Search for the cell housing the specified text and yield its [X, Y] center coordinate. 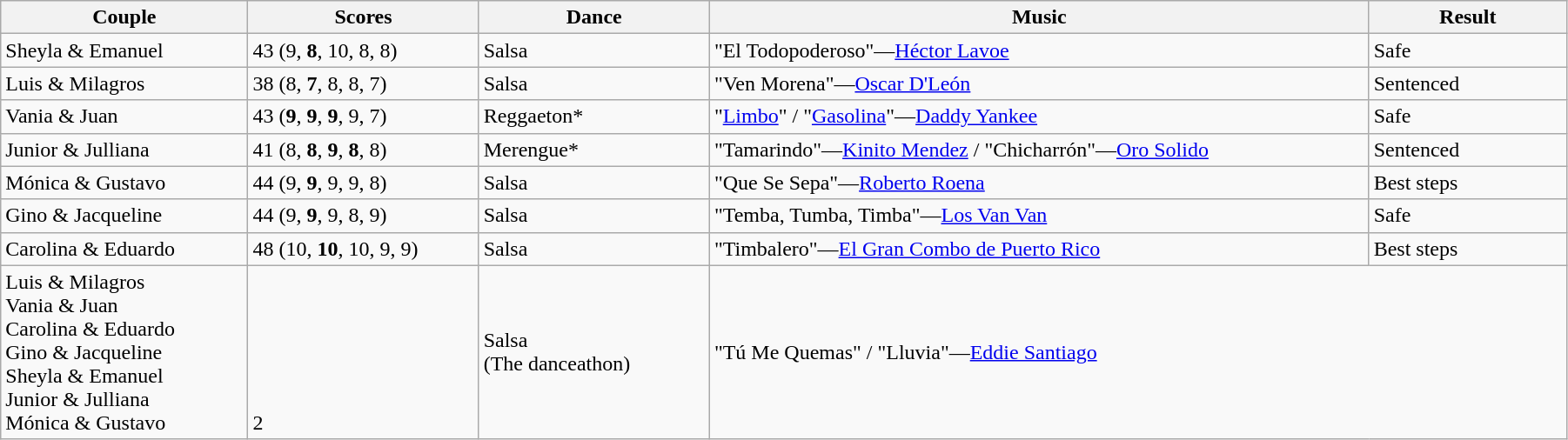
"Ven Morena"—Oscar D'León [1039, 83]
Junior & Julliana [124, 150]
43 (9, 9, 9, 9, 7) [364, 117]
"Tú Me Quemas" / "Lluvia"—Eddie Santiago [1138, 352]
Couple [124, 17]
Gino & Jacqueline [124, 216]
Merengue* [593, 150]
Salsa(The danceathon) [593, 352]
Scores [364, 17]
2 [364, 352]
"Limbo" / "Gasolina"—Daddy Yankee [1039, 117]
Result [1467, 17]
Sheyla & Emanuel [124, 50]
Carolina & Eduardo [124, 249]
Mónica & Gustavo [124, 183]
"Que Se Sepa"—Roberto Roena [1039, 183]
48 (10, 10, 10, 9, 9) [364, 249]
"Temba, Tumba, Timba"—Los Van Van [1039, 216]
"Tamarindo"—Kinito Mendez / "Chicharrón"—Oro Solido [1039, 150]
Dance [593, 17]
44 (9, 9, 9, 8, 9) [364, 216]
"Timbalero"—El Gran Combo de Puerto Rico [1039, 249]
41 (8, 8, 9, 8, 8) [364, 150]
"El Todopoderoso"—Héctor Lavoe [1039, 50]
Reggaeton* [593, 117]
Vania & Juan [124, 117]
Music [1039, 17]
38 (8, 7, 8, 8, 7) [364, 83]
Luis & Milagros [124, 83]
44 (9, 9, 9, 9, 8) [364, 183]
43 (9, 8, 10, 8, 8) [364, 50]
Luis & MilagrosVania & JuanCarolina & EduardoGino & JacquelineSheyla & EmanuelJunior & JullianaMónica & Gustavo [124, 352]
